Search for the cell housing the specified text and yield its [x, y] center coordinate. 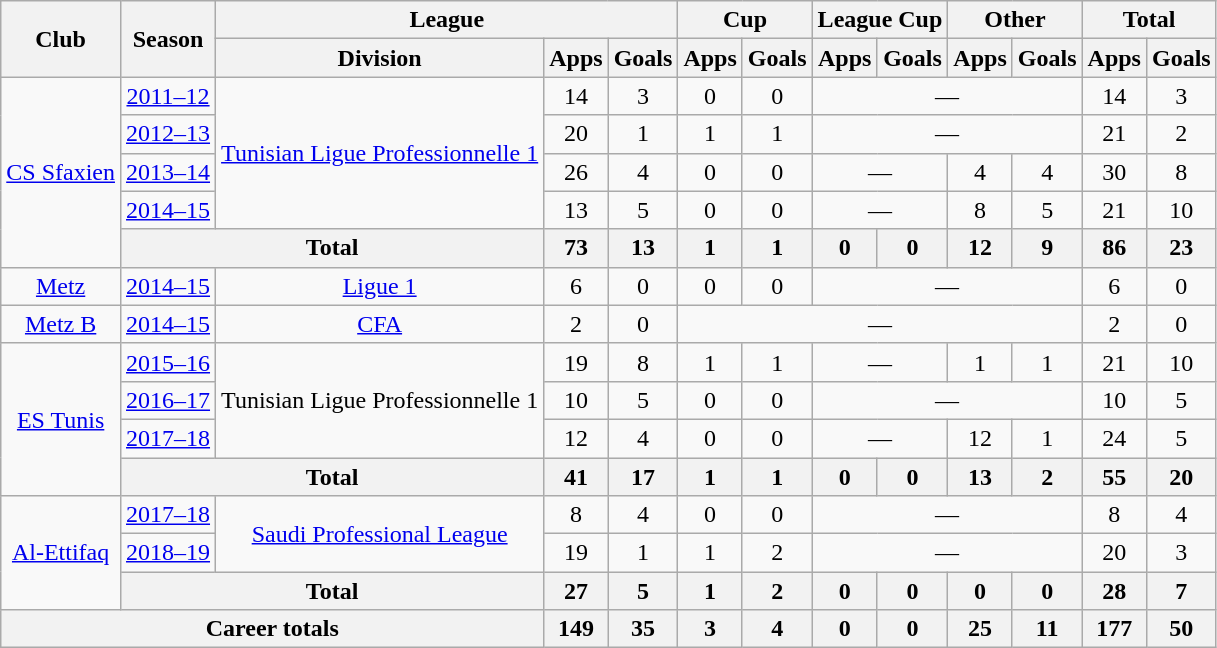
Saudi Professional League [380, 534]
55 [1114, 477]
2011–12 [168, 96]
Season [168, 39]
2016–17 [168, 400]
9 [1047, 248]
Division [380, 58]
Club [61, 39]
2012–13 [168, 134]
League [447, 20]
Metz B [61, 324]
2018–19 [168, 553]
Career totals [272, 629]
Cup [745, 20]
CS Sfaxien [61, 172]
Metz [61, 286]
26 [576, 172]
24 [1114, 438]
Al-Ettifaq [61, 553]
League Cup [880, 20]
86 [1114, 248]
41 [576, 477]
Other [1015, 20]
7 [1181, 591]
177 [1114, 629]
30 [1114, 172]
2013–14 [168, 172]
ES Tunis [61, 419]
35 [643, 629]
50 [1181, 629]
25 [980, 629]
149 [576, 629]
2015–16 [168, 362]
27 [576, 591]
CFA [380, 324]
73 [576, 248]
17 [643, 477]
11 [1047, 629]
23 [1181, 248]
Ligue 1 [380, 286]
28 [1114, 591]
